Provide the [x, y] coordinate of the cell's center where the given text is located.  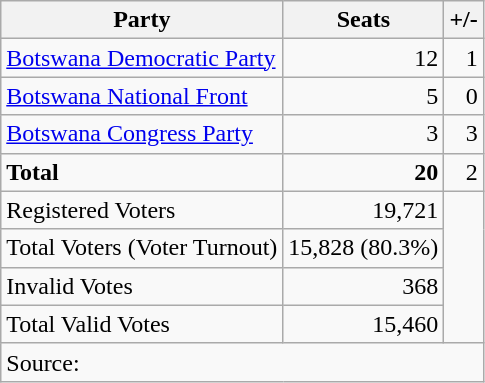
19,721 [364, 210]
Party [142, 20]
5 [364, 96]
12 [364, 58]
Botswana Democratic Party [142, 58]
Invalid Votes [142, 286]
Botswana Congress Party [142, 134]
Total [142, 172]
Botswana National Front [142, 96]
Total Valid Votes [142, 324]
Total Voters (Voter Turnout) [142, 248]
0 [464, 96]
1 [464, 58]
15,828 (80.3%) [364, 248]
Seats [364, 20]
Registered Voters [142, 210]
2 [464, 172]
15,460 [364, 324]
20 [364, 172]
Source: [242, 362]
+/- [464, 20]
368 [364, 286]
